Return (X, Y) of the center of cell containing provided text 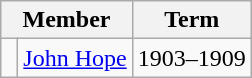
Term (192, 20)
1903–1909 (192, 58)
John Hope (75, 58)
Member (66, 20)
